Output the (X, Y) coordinate of the center of the cell containing the given text.  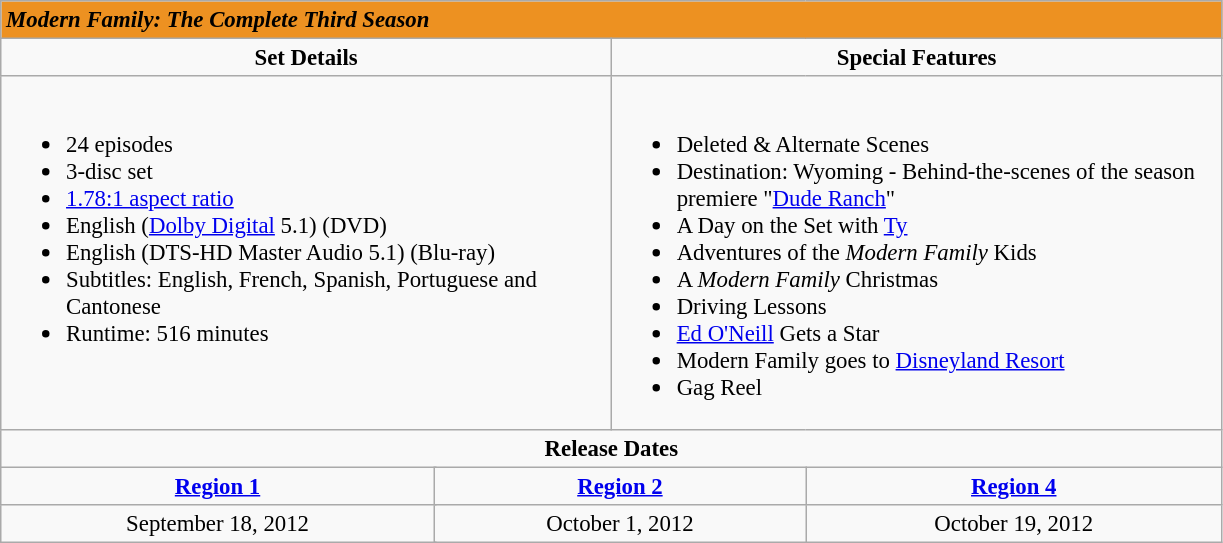
October 19, 2012 (1014, 523)
Modern Family: The Complete Third Season (612, 20)
Region 1 (218, 486)
Release Dates (612, 448)
Special Features (916, 58)
Set Details (306, 58)
September 18, 2012 (218, 523)
October 1, 2012 (620, 523)
Region 4 (1014, 486)
Region 2 (620, 486)
